Capture the cell that displays the provided text and extract its [x, y] central coordinate. 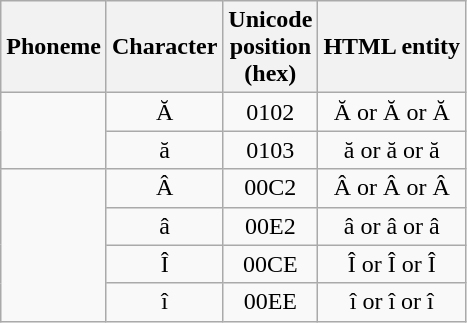
0102 [270, 112]
â or â or â [392, 226]
HTML entity [392, 47]
00E2 [270, 226]
â [164, 226]
Î or Î or Î [392, 264]
Ă or Ă or Ă [392, 112]
Ă [164, 112]
Â [164, 188]
0103 [270, 150]
Phoneme [54, 47]
î or î or î [392, 302]
00EE [270, 302]
Î [164, 264]
00CE [270, 264]
Â or Â or Â [392, 188]
00C2 [270, 188]
Unicodeposition(hex) [270, 47]
ă [164, 150]
î [164, 302]
Character [164, 47]
ă or ă or ă [392, 150]
